Search for the cell housing the specified text and yield its (X, Y) center coordinate. 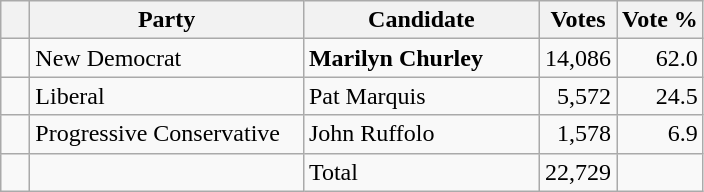
22,729 (578, 172)
Pat Marquis (421, 96)
14,086 (578, 58)
Candidate (421, 20)
62.0 (660, 58)
1,578 (578, 134)
24.5 (660, 96)
Votes (578, 20)
5,572 (578, 96)
New Democrat (167, 58)
Marilyn Churley (421, 58)
Total (421, 172)
Vote % (660, 20)
Progressive Conservative (167, 134)
John Ruffolo (421, 134)
6.9 (660, 134)
Party (167, 20)
Liberal (167, 96)
